Detect which cell encompasses the target text, then output its [X, Y] center coordinate. 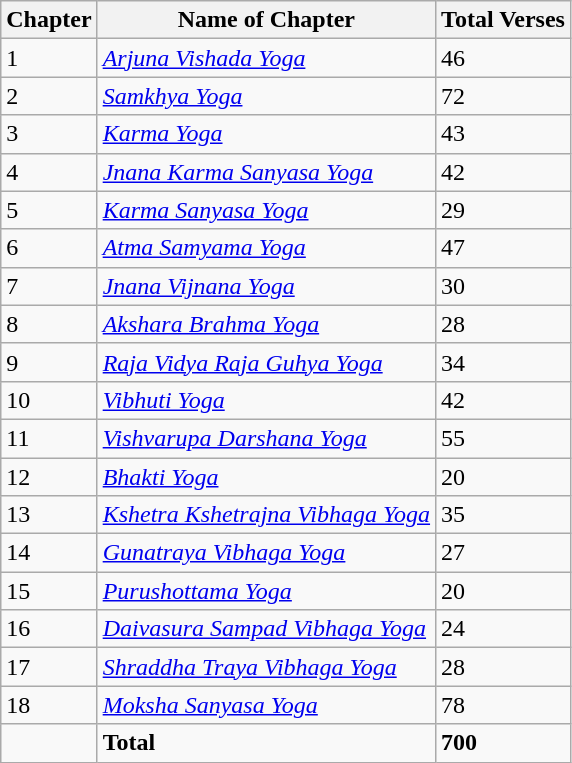
Karma Sanyasa Yoga [266, 210]
Akshara Brahma Yoga [266, 324]
Atma Samyama Yoga [266, 248]
8 [49, 324]
Karma Yoga [266, 134]
Jnana Vijnana Yoga [266, 286]
30 [504, 286]
15 [49, 591]
13 [49, 515]
Purushottama Yoga [266, 591]
12 [49, 477]
Chapter [49, 20]
Daivasura Sampad Vibhaga Yoga [266, 629]
3 [49, 134]
35 [504, 515]
700 [504, 743]
24 [504, 629]
72 [504, 96]
46 [504, 58]
14 [49, 553]
6 [49, 248]
Shraddha Traya Vibhaga Yoga [266, 667]
Total Verses [504, 20]
Name of Chapter [266, 20]
Vishvarupa Darshana Yoga [266, 438]
17 [49, 667]
Kshetra Kshetrajna Vibhaga Yoga [266, 515]
Moksha Sanyasa Yoga [266, 705]
18 [49, 705]
Samkhya Yoga [266, 96]
4 [49, 172]
2 [49, 96]
Bhakti Yoga [266, 477]
43 [504, 134]
11 [49, 438]
29 [504, 210]
Total [266, 743]
9 [49, 362]
55 [504, 438]
47 [504, 248]
78 [504, 705]
1 [49, 58]
16 [49, 629]
Raja Vidya Raja Guhya Yoga [266, 362]
5 [49, 210]
34 [504, 362]
Gunatraya Vibhaga Yoga [266, 553]
27 [504, 553]
Vibhuti Yoga [266, 400]
Arjuna Vishada Yoga [266, 58]
Jnana Karma Sanyasa Yoga [266, 172]
7 [49, 286]
10 [49, 400]
